Determine the (x, y) coordinate at the center of the cell enclosing the given text.  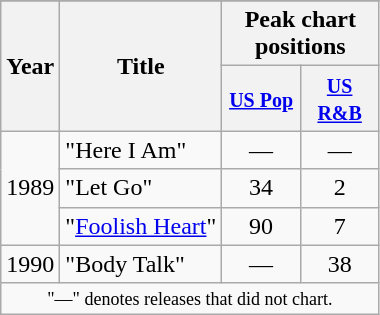
"Body Talk" (141, 264)
1990 (30, 264)
"Foolish Heart" (141, 226)
34 (262, 188)
1989 (30, 188)
2 (340, 188)
38 (340, 264)
"Here I Am" (141, 150)
Year (30, 66)
US Pop (262, 98)
"Let Go" (141, 188)
US R&B (340, 98)
Title (141, 66)
90 (262, 226)
7 (340, 226)
Peak chart positions (300, 34)
"—" denotes releases that did not chart. (190, 298)
